Detect which cell encompasses the target text, then output its (X, Y) center coordinate. 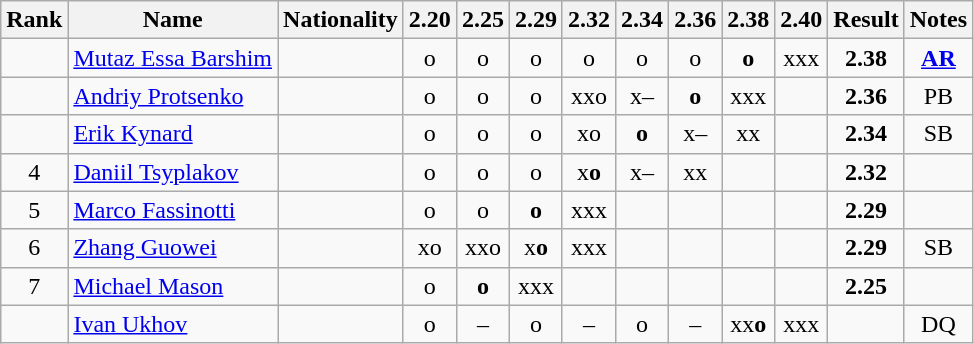
DQ (938, 324)
7 (34, 286)
Zhang Guowei (173, 248)
Ivan Ukhov (173, 324)
Rank (34, 20)
2.20 (430, 20)
Michael Mason (173, 286)
Andriy Protsenko (173, 96)
Nationality (341, 20)
Daniil Tsyplakov (173, 172)
Erik Kynard (173, 134)
Notes (938, 20)
PB (938, 96)
Name (173, 20)
2.40 (802, 20)
Marco Fassinotti (173, 210)
Result (866, 20)
AR (938, 58)
4 (34, 172)
Mutaz Essa Barshim (173, 58)
5 (34, 210)
6 (34, 248)
